Extract the [x, y] coordinate from the center of the cell holding the provided text.  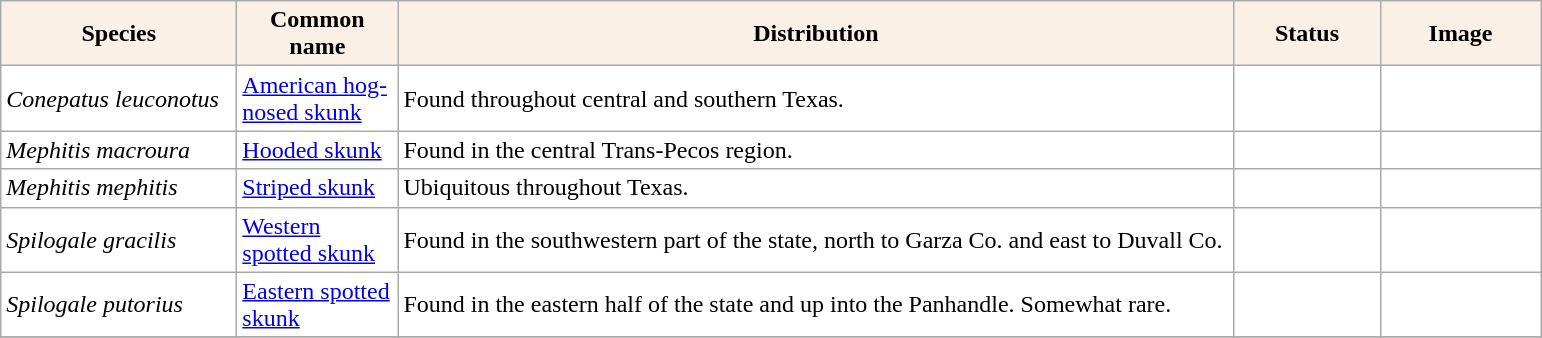
Hooded skunk [318, 150]
Conepatus leuconotus [119, 98]
Western spotted skunk [318, 240]
Image [1460, 34]
Eastern spotted skunk [318, 304]
Mephitis macroura [119, 150]
American hog-nosed skunk [318, 98]
Found in the southwestern part of the state, north to Garza Co. and east to Duvall Co. [816, 240]
Spilogale putorius [119, 304]
Ubiquitous throughout Texas. [816, 188]
Found in the central Trans-Pecos region. [816, 150]
Status [1307, 34]
Found in the eastern half of the state and up into the Panhandle. Somewhat rare. [816, 304]
Species [119, 34]
Striped skunk [318, 188]
Distribution [816, 34]
Mephitis mephitis [119, 188]
Common name [318, 34]
Found throughout central and southern Texas. [816, 98]
Spilogale gracilis [119, 240]
